Extract the [x, y] coordinate from the center of the cell holding the provided text.  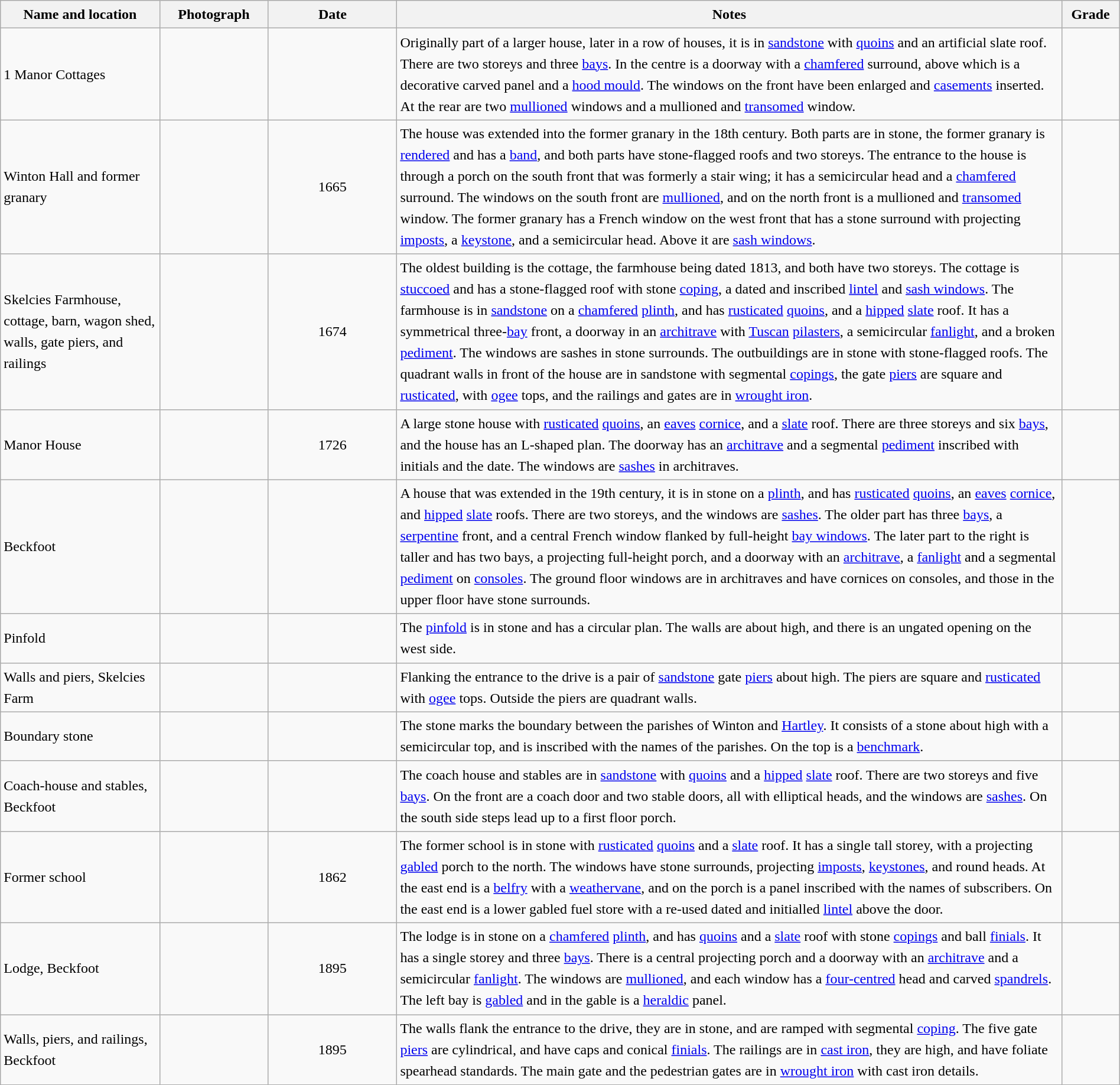
Lodge, Beckfoot [80, 969]
Pinfold [80, 638]
Former school [80, 877]
Coach-house and stables, Beckfoot [80, 796]
Notes [729, 14]
1726 [333, 444]
1 Manor Cottages [80, 74]
1665 [333, 187]
Walls and piers, Skelcies Farm [80, 688]
1862 [333, 877]
Beckfoot [80, 547]
1674 [333, 332]
Skelcies Farmhouse, cottage, barn, wagon shed, walls, gate piers, and railings [80, 332]
Boundary stone [80, 736]
Name and location [80, 14]
Manor House [80, 444]
Winton Hall and former granary [80, 187]
Photograph [214, 14]
Walls, piers, and railings, Beckfoot [80, 1050]
Date [333, 14]
Grade [1090, 14]
The pinfold is in stone and has a circular plan. The walls are about high, and there is an ungated opening on the west side. [729, 638]
